Provide the [X, Y] coordinate of the cell's center where the given text is located.  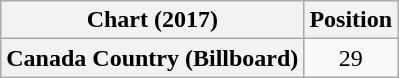
Chart (2017) [152, 20]
Position [351, 20]
Canada Country (Billboard) [152, 58]
29 [351, 58]
